Provide the (x, y) coordinate of the cell's center where the given text is located.  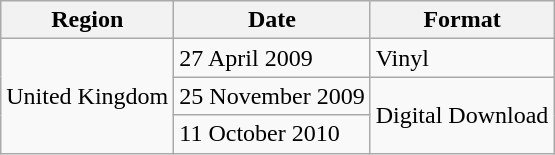
Format (462, 20)
Digital Download (462, 115)
Vinyl (462, 58)
Date (272, 20)
27 April 2009 (272, 58)
11 October 2010 (272, 134)
United Kingdom (88, 96)
Region (88, 20)
25 November 2009 (272, 96)
